Output the (x, y) coordinate of the center of the cell containing the given text.  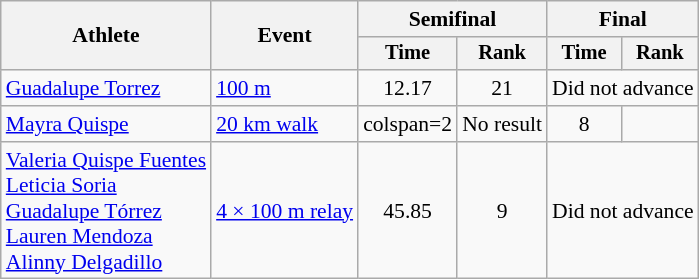
Guadalupe Torrez (106, 88)
21 (502, 88)
colspan=2 (408, 124)
Did not advance (623, 88)
12.17 (408, 88)
8 (584, 124)
20 km walk (284, 124)
Semifinal (452, 19)
Mayra Quispe (106, 124)
Athlete (106, 36)
No result (502, 124)
Event (284, 36)
Final (623, 19)
100 m (284, 88)
